Locate the cell with the specified text and output its [x, y] center coordinate. 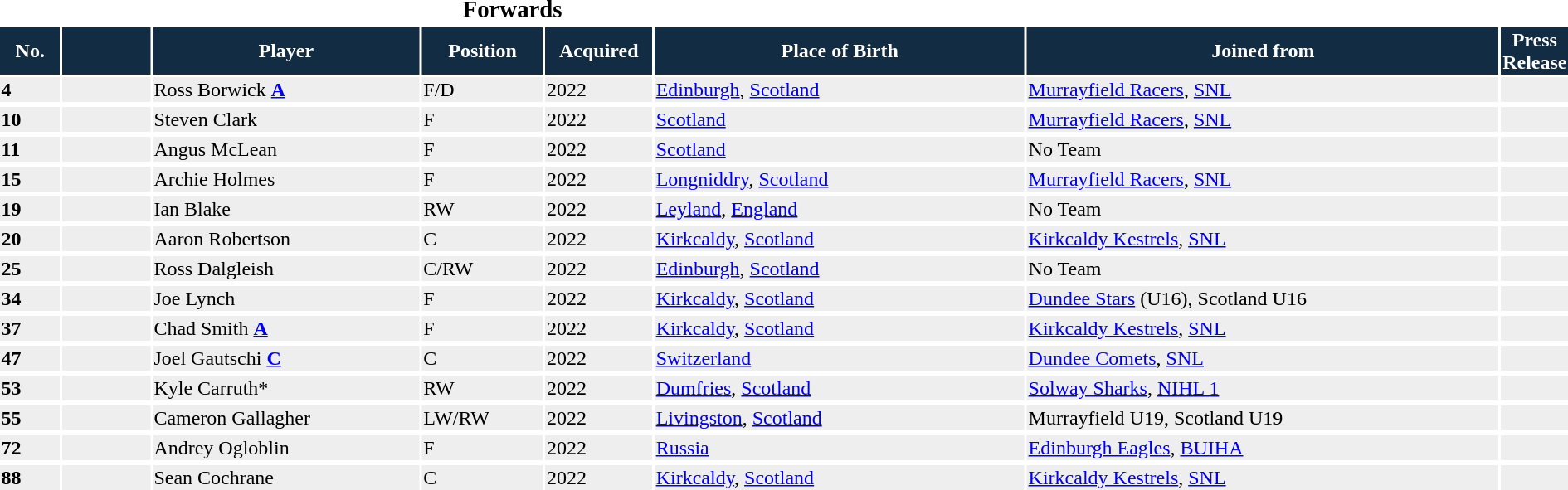
Ross Dalgleish [286, 269]
15 [30, 179]
Murrayfield U19, Scotland U19 [1263, 418]
Place of Birth [840, 51]
LW/RW [483, 418]
Player [286, 51]
Leyland, England [840, 209]
Position [483, 51]
C/RW [483, 269]
Longniddry, Scotland [840, 179]
Angus McLean [286, 149]
Andrey Ogloblin [286, 448]
72 [30, 448]
Steven Clark [286, 119]
Russia [840, 448]
47 [30, 358]
Joel Gautschi C [286, 358]
Kyle Carruth* [286, 388]
37 [30, 328]
88 [30, 478]
No. [30, 51]
Solway Sharks, NIHL 1 [1263, 388]
Archie Holmes [286, 179]
19 [30, 209]
53 [30, 388]
11 [30, 149]
10 [30, 119]
Dumfries, Scotland [840, 388]
4 [30, 90]
Ian Blake [286, 209]
34 [30, 298]
Ross Borwick A [286, 90]
25 [30, 269]
55 [30, 418]
Livingston, Scotland [840, 418]
Aaron Robertson [286, 239]
Cameron Gallagher [286, 418]
Sean Cochrane [286, 478]
Joe Lynch [286, 298]
Dundee Comets, SNL [1263, 358]
F/D [483, 90]
Acquired [599, 51]
Joined from [1263, 51]
20 [30, 239]
Press Release [1535, 51]
Chad Smith A [286, 328]
Edinburgh Eagles, BUIHA [1263, 448]
Switzerland [840, 358]
Dundee Stars (U16), Scotland U16 [1263, 298]
